Detect which cell encompasses the target text, then output its (x, y) center coordinate. 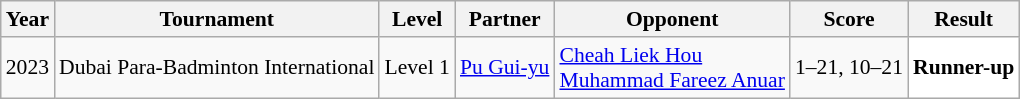
Opponent (672, 19)
Cheah Liek Hou Muhammad Fareez Anuar (672, 68)
Partner (504, 19)
Pu Gui-yu (504, 68)
1–21, 10–21 (849, 68)
Tournament (216, 19)
Result (964, 19)
Runner-up (964, 68)
Dubai Para-Badminton International (216, 68)
Level 1 (416, 68)
Year (28, 19)
Score (849, 19)
2023 (28, 68)
Level (416, 19)
